Extract the [X, Y] coordinate from the center of the cell holding the provided text.  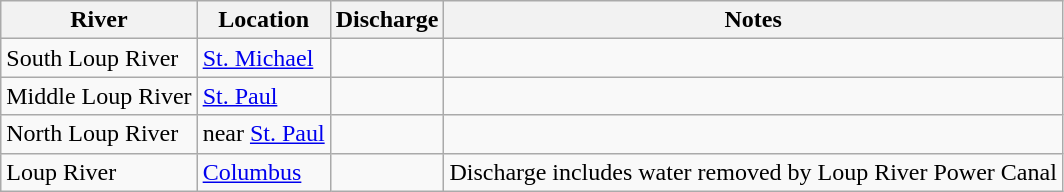
North Loup River [99, 134]
St. Michael [264, 58]
Loup River [99, 172]
South Loup River [99, 58]
Middle Loup River [99, 96]
near St. Paul [264, 134]
St. Paul [264, 96]
Notes [753, 20]
Columbus [264, 172]
Location [264, 20]
Discharge [387, 20]
River [99, 20]
Discharge includes water removed by Loup River Power Canal [753, 172]
